Detect which cell encompasses the target text, then output its (x, y) center coordinate. 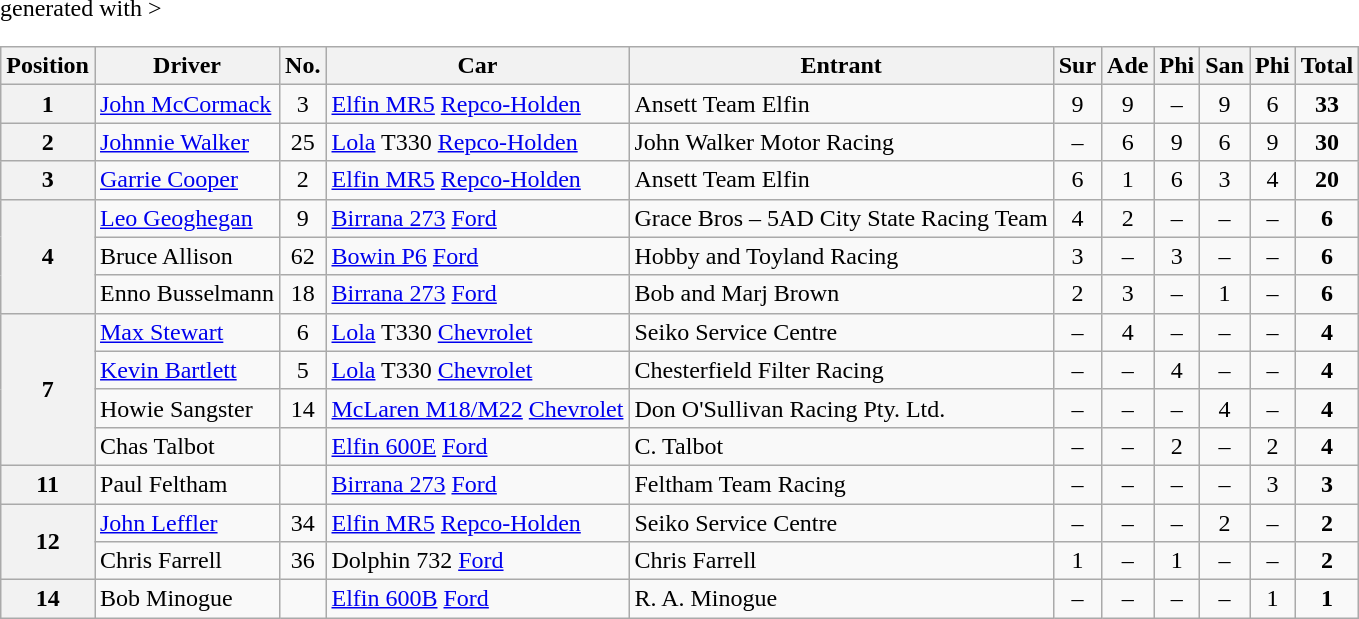
John Leffler (186, 523)
Car (478, 66)
Chesterfield Filter Racing (841, 370)
Bruce Allison (186, 256)
Max Stewart (186, 332)
11 (48, 484)
Driver (186, 66)
San (1225, 66)
18 (303, 294)
Howie Sangster (186, 408)
Leo Geoghegan (186, 218)
7 (48, 389)
Elfin 600B Ford (478, 599)
30 (1327, 142)
Entrant (841, 66)
5 (303, 370)
Dolphin 732 Ford (478, 561)
34 (303, 523)
Bob and Marj Brown (841, 294)
C. Talbot (841, 446)
36 (303, 561)
Chas Talbot (186, 446)
Paul Feltham (186, 484)
R. A. Minogue (841, 599)
Kevin Bartlett (186, 370)
Position (48, 66)
McLaren M18/M22 Chevrolet (478, 408)
Elfin 600E Ford (478, 446)
Hobby and Toyland Racing (841, 256)
25 (303, 142)
33 (1327, 104)
62 (303, 256)
Feltham Team Racing (841, 484)
20 (1327, 180)
Sur (1077, 66)
Lola T330 Repco-Holden (478, 142)
John McCormack (186, 104)
John Walker Motor Racing (841, 142)
No. (303, 66)
Bob Minogue (186, 599)
Total (1327, 66)
Enno Busselmann (186, 294)
Grace Bros – 5AD City State Racing Team (841, 218)
Johnnie Walker (186, 142)
Bowin P6 Ford (478, 256)
Don O'Sullivan Racing Pty. Ltd. (841, 408)
12 (48, 542)
Ade (1128, 66)
Garrie Cooper (186, 180)
